Output the [x, y] coordinate of the center of the cell containing the given text.  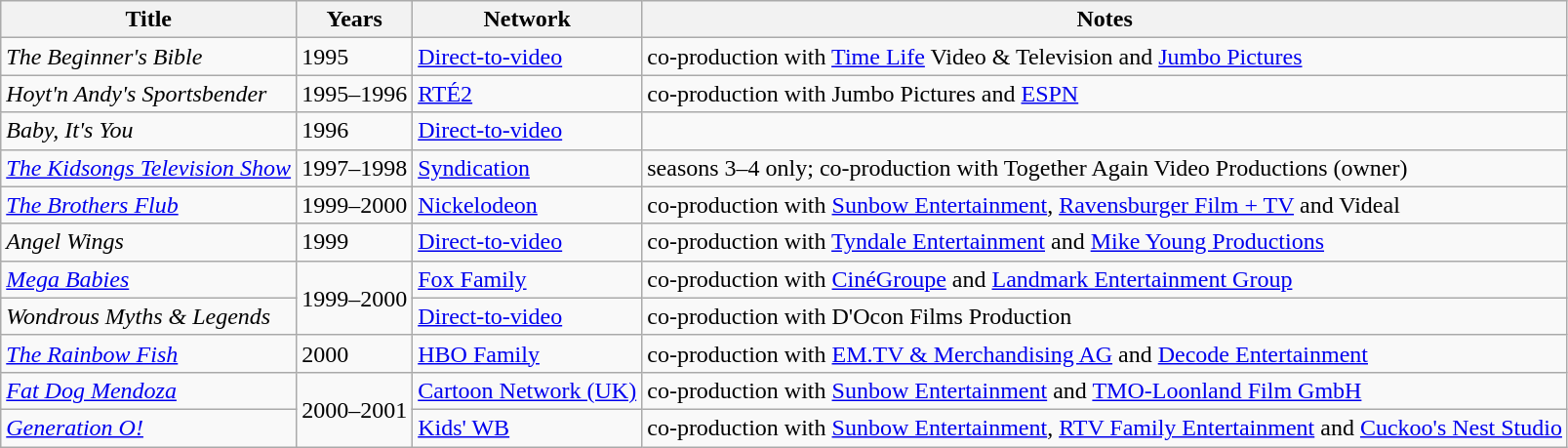
HBO Family [527, 353]
2000 [355, 353]
The Brothers Flub [148, 205]
2000–2001 [355, 409]
co-production with Sunbow Entertainment and TMO-Loonland Film GmbH [1105, 390]
Kids' WB [527, 428]
Mega Babies [148, 279]
co-production with EM.TV & Merchandising AG and Decode Entertainment [1105, 353]
1995–1996 [355, 94]
Title [148, 20]
RTÉ2 [527, 94]
Syndication [527, 168]
Hoyt'n Andy's Sportsbender [148, 94]
Cartoon Network (UK) [527, 390]
The Rainbow Fish [148, 353]
1995 [355, 57]
Years [355, 20]
co-production with D'Ocon Films Production [1105, 316]
Nickelodeon [527, 205]
Fat Dog Mendoza [148, 390]
seasons 3–4 only; co-production with Together Again Video Productions (owner) [1105, 168]
Angel Wings [148, 242]
Baby, It's You [148, 131]
1999 [355, 242]
Generation O! [148, 428]
co-production with Tyndale Entertainment and Mike Young Productions [1105, 242]
co-production with Jumbo Pictures and ESPN [1105, 94]
Fox Family [527, 279]
co-production with Sunbow Entertainment, RTV Family Entertainment and Cuckoo's Nest Studio [1105, 428]
Notes [1105, 20]
co-production with Time Life Video & Television and Jumbo Pictures [1105, 57]
1996 [355, 131]
1997–1998 [355, 168]
co-production with Sunbow Entertainment, Ravensburger Film + TV and Videal [1105, 205]
Network [527, 20]
The Kidsongs Television Show [148, 168]
Wondrous Myths & Legends [148, 316]
co-production with CinéGroupe and Landmark Entertainment Group [1105, 279]
The Beginner's Bible [148, 57]
